Provide the [X, Y] coordinate of the cell's center where the given text is located.  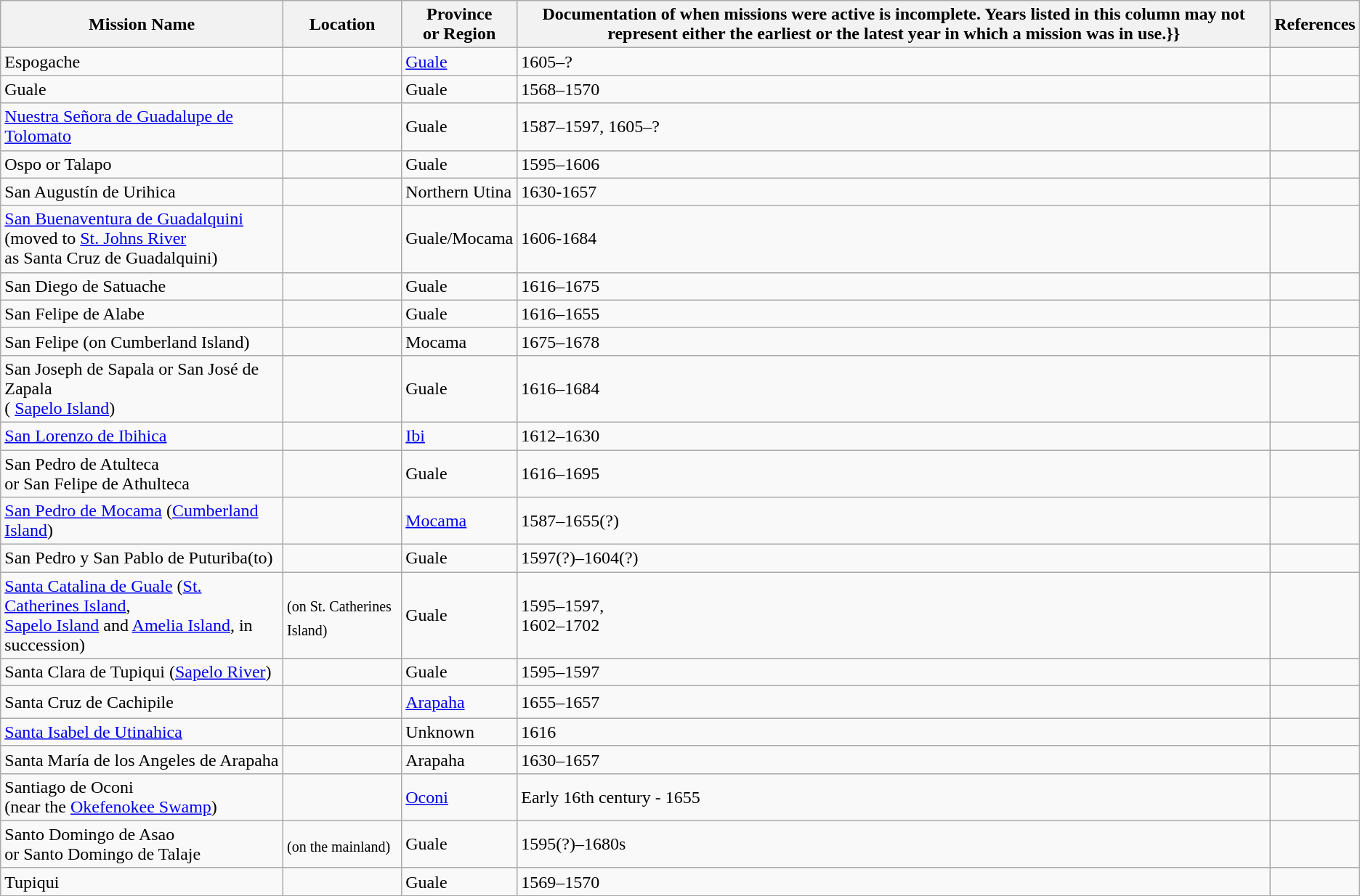
Mission Name [142, 25]
Early 16th century - 1655 [894, 797]
1595–1597 [894, 672]
(on the mainland) [341, 844]
(on St. Catherines Island) [341, 616]
1595(?)–1680s [894, 844]
Tupiqui [142, 881]
Santa Cruz de Cachipile [142, 702]
Provinceor Region [459, 25]
San Joseph de Sapala or San José de Zapala( Sapelo Island) [142, 388]
San Pedro de Mocama (Cumberland Island) [142, 521]
References [1315, 25]
San Pedro de Atulteca or San Felipe de Athulteca [142, 473]
1568–1570 [894, 89]
1630–1657 [894, 759]
1605–? [894, 62]
1597(?)–1604(?) [894, 558]
1616–1675 [894, 286]
San Felipe (on Cumberland Island) [142, 341]
Northern Utina [459, 192]
Guale/Mocama [459, 239]
Ospo or Talapo [142, 164]
Location [341, 25]
Oconi [459, 797]
San Augustín de Urihica [142, 192]
Unknown [459, 732]
1616–1684 [894, 388]
1655–1657 [894, 702]
Ibi [459, 436]
San Diego de Satuache [142, 286]
Nuestra Señora de Guadalupe de Tolomato [142, 126]
San Pedro y San Pablo de Puturiba(to) [142, 558]
1595–1597,1602–1702 [894, 616]
Santa Clara de Tupiqui (Sapelo River) [142, 672]
Espogache [142, 62]
1595–1606 [894, 164]
1569–1570 [894, 881]
1606-1684 [894, 239]
Santa Isabel de Utinahica [142, 732]
Santo Domingo de Asao or Santo Domingo de Talaje [142, 844]
San Buenaventura de Guadalquini (moved to St. Johns River as Santa Cruz de Guadalquini) [142, 239]
San Lorenzo de Ibihica [142, 436]
Santiago de Oconi (near the Okefenokee Swamp) [142, 797]
1630-1657 [894, 192]
Santa María de los Angeles de Arapaha [142, 759]
1612–1630 [894, 436]
Santa Catalina de Guale (St. Catherines Island, Sapelo Island and Amelia Island, in succession) [142, 616]
1616–1695 [894, 473]
1675–1678 [894, 341]
1616–1655 [894, 314]
1587–1597, 1605–? [894, 126]
1587–1655(?) [894, 521]
San Felipe de Alabe [142, 314]
1616 [894, 732]
